Extract the [x, y] coordinate from the center of the cell holding the provided text.  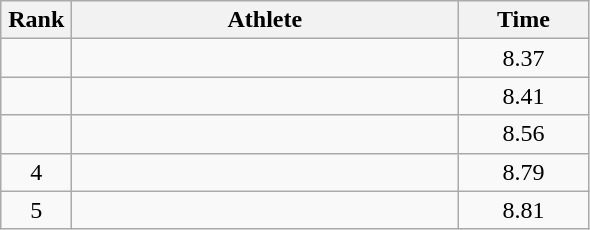
Time [524, 20]
Rank [36, 20]
8.41 [524, 96]
8.81 [524, 210]
8.56 [524, 134]
8.37 [524, 58]
5 [36, 210]
4 [36, 172]
Athlete [265, 20]
8.79 [524, 172]
